Pinpoint the cell where the given text exists, returning its [X, Y] midpoint coordinate. 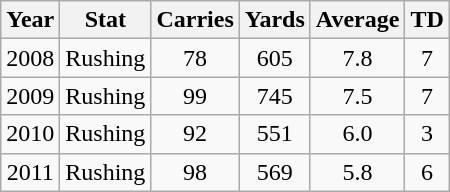
6.0 [358, 134]
569 [274, 172]
Yards [274, 20]
Stat [106, 20]
Carries [195, 20]
2009 [30, 96]
605 [274, 58]
TD [427, 20]
2010 [30, 134]
3 [427, 134]
745 [274, 96]
Year [30, 20]
551 [274, 134]
5.8 [358, 172]
Average [358, 20]
2011 [30, 172]
98 [195, 172]
92 [195, 134]
99 [195, 96]
7.5 [358, 96]
78 [195, 58]
6 [427, 172]
7.8 [358, 58]
2008 [30, 58]
